Extract the (X, Y) coordinate from the center of the cell holding the provided text.  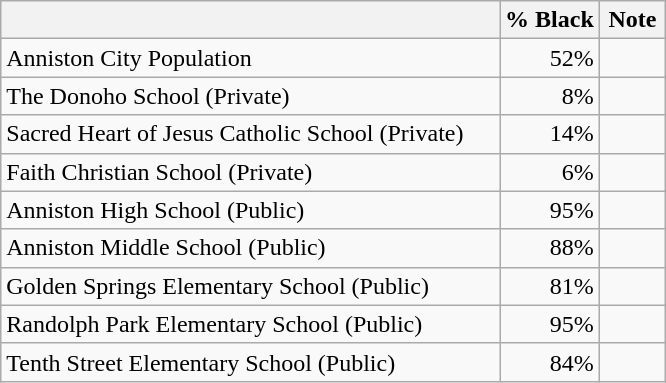
14% (550, 134)
Note (632, 20)
Anniston Middle School (Public) (250, 248)
84% (550, 362)
Sacred Heart of Jesus Catholic School (Private) (250, 134)
81% (550, 286)
Golden Springs Elementary School (Public) (250, 286)
Faith Christian School (Private) (250, 172)
Anniston City Population (250, 58)
88% (550, 248)
52% (550, 58)
The Donoho School (Private) (250, 96)
% Black (550, 20)
6% (550, 172)
Anniston High School (Public) (250, 210)
Tenth Street Elementary School (Public) (250, 362)
Randolph Park Elementary School (Public) (250, 324)
8% (550, 96)
